Determine the (x, y) coordinate at the center of the cell enclosing the given text.  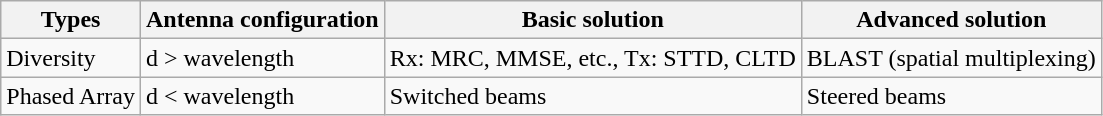
BLAST (spatial multiplexing) (951, 58)
d < wavelength (262, 96)
d > wavelength (262, 58)
Rx: MRC, MMSE, etc., Tx: STTD, CLTD (592, 58)
Phased Array (71, 96)
Types (71, 20)
Basic solution (592, 20)
Antenna configuration (262, 20)
Advanced solution (951, 20)
Steered beams (951, 96)
Diversity (71, 58)
Switched beams (592, 96)
